Return (x, y) of the center of cell containing provided text 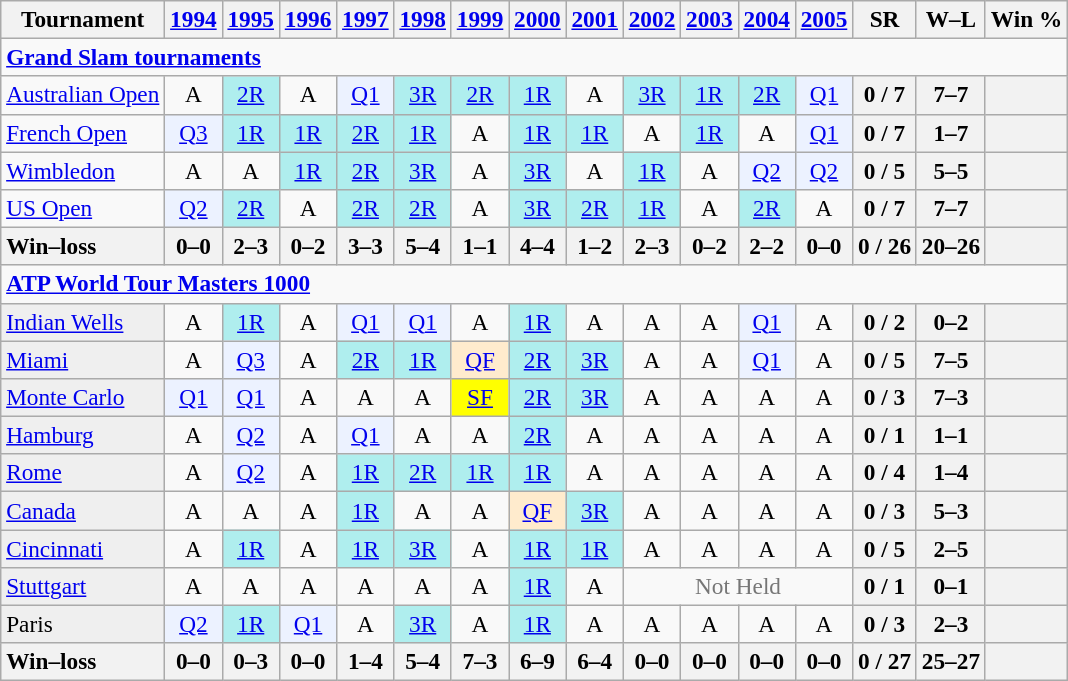
0 / 4 (885, 473)
1995 (250, 19)
Hamburg (83, 435)
2000 (538, 19)
Indian Wells (83, 322)
SF (480, 397)
Rome (83, 473)
Not Held (738, 586)
6–4 (594, 662)
25–27 (950, 662)
3–3 (366, 246)
Paris (83, 624)
20–26 (950, 246)
Wimbledon (83, 170)
US Open (83, 208)
2001 (594, 19)
0 / 27 (885, 662)
1999 (480, 19)
5–5 (950, 170)
Monte Carlo (83, 397)
5–3 (950, 510)
W–L (950, 19)
Miami (83, 359)
1994 (194, 19)
Stuttgart (83, 586)
0–3 (250, 662)
Win % (1026, 19)
2–2 (766, 246)
Grand Slam tournaments (534, 57)
ATP World Tour Masters 1000 (534, 284)
Cincinnati (83, 548)
2002 (652, 19)
7–5 (950, 359)
SR (885, 19)
Tournament (83, 19)
1996 (308, 19)
2005 (824, 19)
6–9 (538, 662)
French Open (83, 133)
2–5 (950, 548)
0 / 2 (885, 322)
2004 (766, 19)
4–4 (538, 246)
1–7 (950, 133)
2003 (710, 19)
1–2 (594, 246)
0–1 (950, 586)
1998 (422, 19)
Canada (83, 510)
1997 (366, 19)
Australian Open (83, 95)
0 / 26 (885, 246)
